Detect which cell encompasses the target text, then output its (x, y) center coordinate. 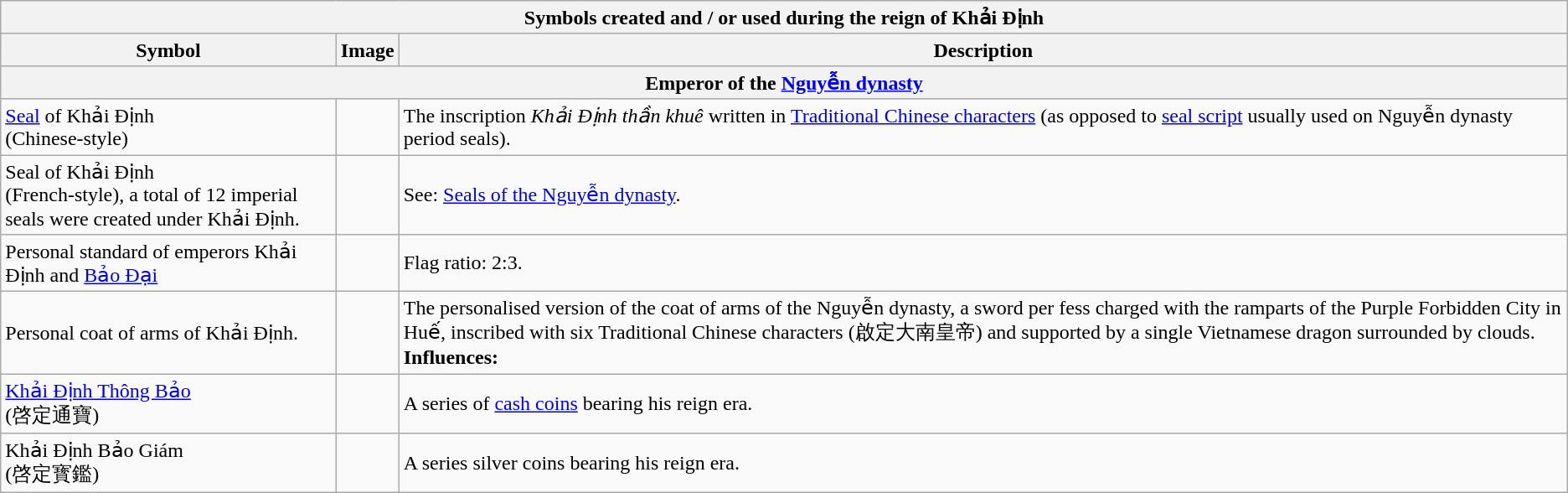
A series silver coins bearing his reign era. (983, 463)
Personal standard of emperors Khải Định and Bảo Đại (168, 263)
Description (983, 49)
Personal coat of arms of Khải Định. (168, 333)
Flag ratio: 2:3. (983, 263)
Image (367, 49)
Khải Định Thông Bảo(啓定通寶) (168, 404)
A series of cash coins bearing his reign era. (983, 404)
Seal of Khải Định(Chinese-style) (168, 127)
Emperor of the Nguyễn dynasty (784, 82)
Khải Định Bảo Giám(啓定寳鑑) (168, 463)
Seal of Khải Định(French-style), a total of 12 imperial seals were created under Khải Định. (168, 195)
Symbols created and / or used during the reign of Khải Định (784, 18)
Symbol (168, 49)
See: Seals of the Nguyễn dynasty. (983, 195)
